Return the [x, y] coordinate for the center point of the cell that contains the specified text.  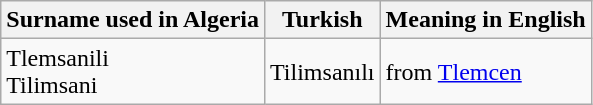
Tlemsanili Tilimsani [133, 72]
Tilimsanılı [323, 72]
Turkish [323, 20]
Surname used in Algeria [133, 20]
Meaning in English [486, 20]
from Tlemcen [486, 72]
